Provide the (X, Y) coordinate of the cell's center where the given text is located.  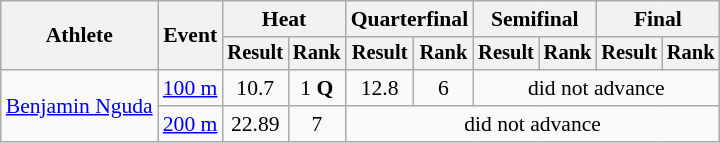
Event (190, 36)
Final (658, 19)
100 m (190, 88)
Benjamin Nguda (80, 106)
Heat (284, 19)
Athlete (80, 36)
7 (317, 124)
Semifinal (534, 19)
22.89 (255, 124)
Quarterfinal (410, 19)
6 (444, 88)
1 Q (317, 88)
200 m (190, 124)
12.8 (380, 88)
10.7 (255, 88)
